Scan for the cell matching the given text and deliver its [X, Y] coordinate at center. 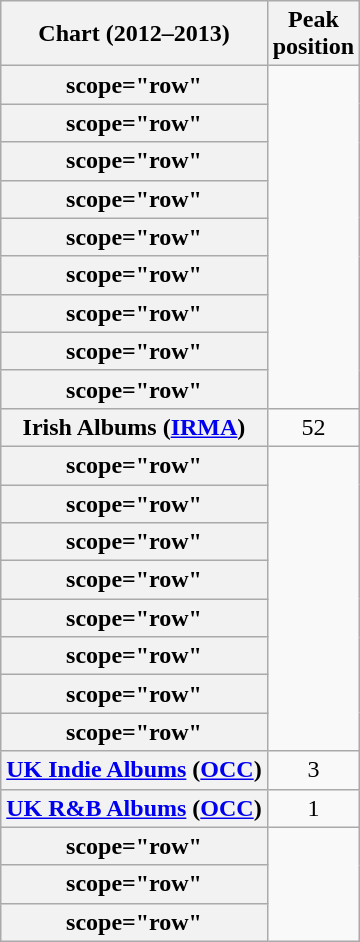
Chart (2012–2013) [134, 34]
52 [313, 427]
Peakposition [313, 34]
1 [313, 808]
3 [313, 770]
UK R&B Albums (OCC) [134, 808]
UK Indie Albums (OCC) [134, 770]
Irish Albums (IRMA) [134, 427]
